Find where the given text appears and provide that cell's center as [X, Y] coordinate. 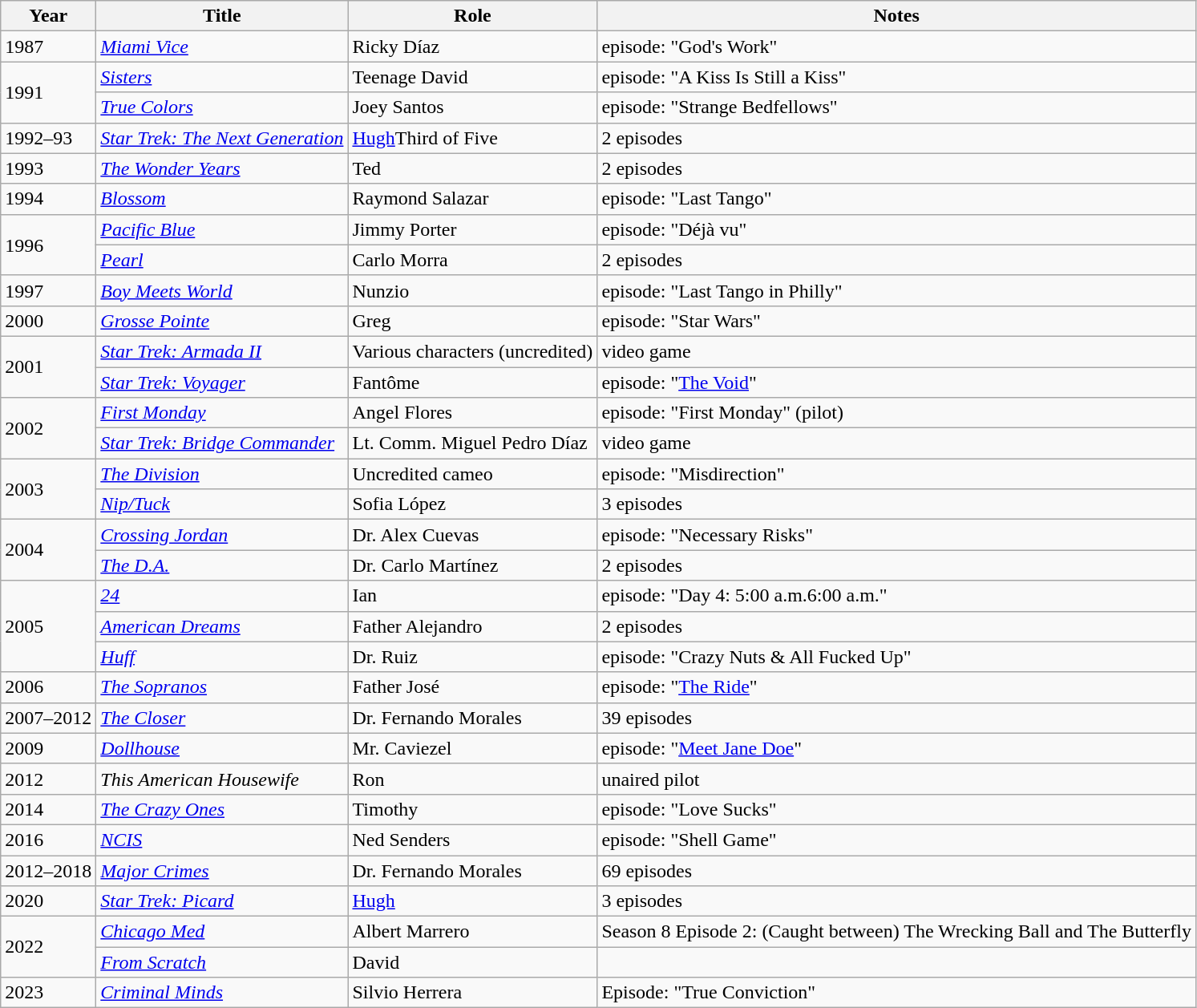
2009 [48, 748]
David [473, 962]
Mr. Caviezel [473, 748]
1996 [48, 245]
2014 [48, 809]
Father José [473, 687]
1993 [48, 168]
Nip/Tuck [222, 504]
Notes [896, 16]
The D.A. [222, 565]
1987 [48, 47]
Uncredited cameo [473, 474]
Father Alejandro [473, 626]
Crossing Jordan [222, 535]
Timothy [473, 809]
2005 [48, 626]
2022 [48, 947]
Jimmy Porter [473, 229]
Carlo Morra [473, 260]
Greg [473, 321]
Criminal Minds [222, 993]
2006 [48, 687]
2012 [48, 779]
episode: "Last Tango" [896, 199]
episode: "Love Sucks" [896, 809]
Silvio Herrera [473, 993]
2002 [48, 428]
Huff [222, 657]
The Division [222, 474]
2000 [48, 321]
Ricky Díaz [473, 47]
episode: "A Kiss Is Still a Kiss" [896, 77]
Title [222, 16]
Dr. Alex Cuevas [473, 535]
Pearl [222, 260]
unaired pilot [896, 779]
Season 8 Episode 2: (Caught between) The Wrecking Ball and The Butterfly [896, 932]
Blossom [222, 199]
Ian [473, 596]
Angel Flores [473, 413]
The Sopranos [222, 687]
American Dreams [222, 626]
episode: "Day 4: 5:00 a.m.6:00 a.m." [896, 596]
1991 [48, 92]
2020 [48, 901]
1992–93 [48, 138]
episode: "Last Tango in Philly" [896, 290]
Sisters [222, 77]
Miami Vice [222, 47]
2004 [48, 550]
episode: "The Void" [896, 383]
Star Trek: Voyager [222, 383]
Hugh [473, 901]
True Colors [222, 107]
Grosse Pointe [222, 321]
Ron [473, 779]
Dollhouse [222, 748]
episode: "Crazy Nuts & All Fucked Up" [896, 657]
episode: "Strange Bedfellows" [896, 107]
24 [222, 596]
2023 [48, 993]
2003 [48, 489]
2001 [48, 366]
The Closer [222, 718]
Nunzio [473, 290]
This American Housewife [222, 779]
1997 [48, 290]
Dr. Ruiz [473, 657]
episode: "The Ride" [896, 687]
First Monday [222, 413]
The Crazy Ones [222, 809]
episode: "Shell Game" [896, 840]
NCIS [222, 840]
Year [48, 16]
Chicago Med [222, 932]
From Scratch [222, 962]
The Wonder Years [222, 168]
episode: "Déjà vu" [896, 229]
episode: "Necessary Risks" [896, 535]
Episode: "True Conviction" [896, 993]
Star Trek: Picard [222, 901]
Lt. Comm. Miguel Pedro Díaz [473, 443]
1994 [48, 199]
Albert Marrero [473, 932]
Ned Senders [473, 840]
Ted [473, 168]
Star Trek: Bridge Commander [222, 443]
Star Trek: The Next Generation [222, 138]
Joey Santos [473, 107]
episode: "First Monday" (pilot) [896, 413]
Star Trek: Armada II [222, 351]
Various characters (uncredited) [473, 351]
Pacific Blue [222, 229]
39 episodes [896, 718]
Raymond Salazar [473, 199]
Role [473, 16]
Major Crimes [222, 870]
2012–2018 [48, 870]
Fantôme [473, 383]
Boy Meets World [222, 290]
69 episodes [896, 870]
Dr. Carlo Martínez [473, 565]
episode: "Star Wars" [896, 321]
episode: "Misdirection" [896, 474]
Sofia López [473, 504]
episode: "Meet Jane Doe" [896, 748]
2007–2012 [48, 718]
2016 [48, 840]
episode: "God's Work" [896, 47]
HughThird of Five [473, 138]
Teenage David [473, 77]
